Return [x, y] of the center of cell containing provided text 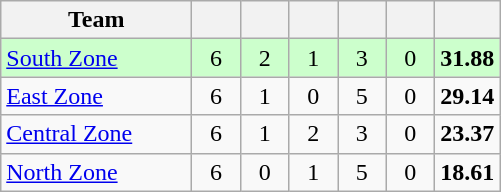
23.37 [468, 134]
South Zone [96, 58]
East Zone [96, 96]
Team [96, 20]
29.14 [468, 96]
31.88 [468, 58]
North Zone [96, 172]
Central Zone [96, 134]
18.61 [468, 172]
